Capture the cell that displays the provided text and extract its (X, Y) central coordinate. 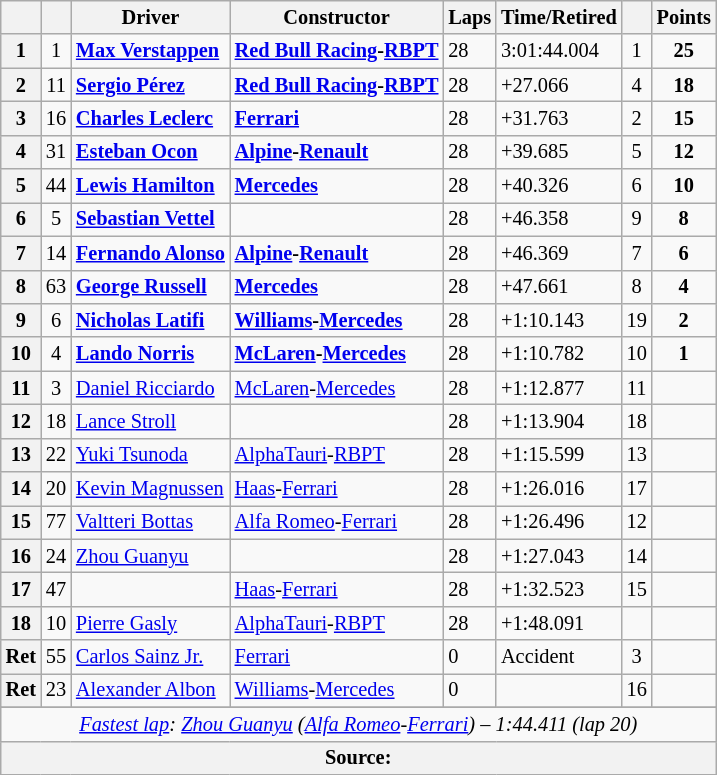
+46.369 (559, 253)
24 (56, 556)
Max Verstappen (150, 51)
+1:27.043 (559, 556)
+1:32.523 (559, 589)
31 (56, 152)
+46.358 (559, 219)
+1:48.091 (559, 623)
Fastest lap: Zhou Guanyu (Alfa Romeo-Ferrari) – 1:44.411 (lap 20) (358, 724)
25 (684, 51)
Lewis Hamilton (150, 186)
3:01:44.004 (559, 51)
44 (56, 186)
+1:10.143 (559, 320)
Source: (358, 758)
George Russell (150, 287)
+1:26.016 (559, 489)
Constructor (337, 17)
+27.066 (559, 85)
Daniel Ricciardo (150, 388)
77 (56, 522)
Sergio Pérez (150, 85)
22 (56, 455)
+39.685 (559, 152)
+1:12.877 (559, 388)
19 (637, 320)
Zhou Guanyu (150, 556)
Yuki Tsunoda (150, 455)
Driver (150, 17)
+1:13.904 (559, 421)
+1:10.782 (559, 354)
+1:26.496 (559, 522)
Fernando Alonso (150, 253)
Time/Retired (559, 17)
Valtteri Bottas (150, 522)
Alfa Romeo-Ferrari (337, 522)
47 (56, 589)
55 (56, 657)
+31.763 (559, 118)
23 (56, 690)
Lando Norris (150, 354)
Lance Stroll (150, 421)
Pierre Gasly (150, 623)
Alexander Albon (150, 690)
Carlos Sainz Jr. (150, 657)
+47.661 (559, 287)
Esteban Ocon (150, 152)
Sebastian Vettel (150, 219)
Nicholas Latifi (150, 320)
+40.326 (559, 186)
Points (684, 17)
Laps (470, 17)
Accident (559, 657)
Charles Leclerc (150, 118)
20 (56, 489)
63 (56, 287)
+1:15.599 (559, 455)
Kevin Magnussen (150, 489)
